Scan for the cell matching the given text and deliver its [X, Y] coordinate at center. 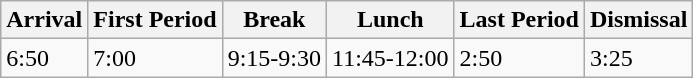
Last Period [519, 20]
First Period [155, 20]
Break [274, 20]
7:00 [155, 58]
9:15-9:30 [274, 58]
6:50 [44, 58]
Dismissal [638, 20]
2:50 [519, 58]
11:45-12:00 [391, 58]
3:25 [638, 58]
Lunch [391, 20]
Arrival [44, 20]
